Find where the given text appears and provide that cell's center as (X, Y) coordinate. 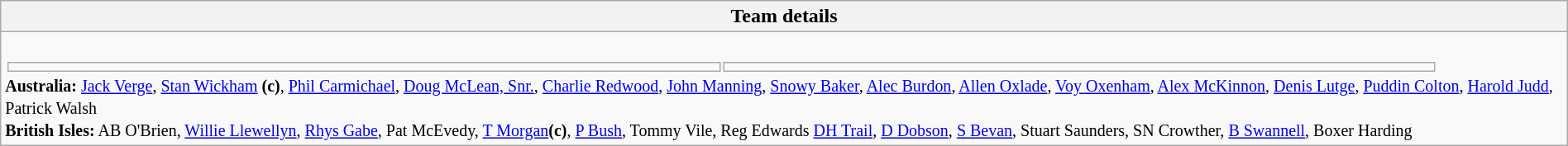
Team details (784, 16)
